Pinpoint the cell where the given text exists, returning its (X, Y) midpoint coordinate. 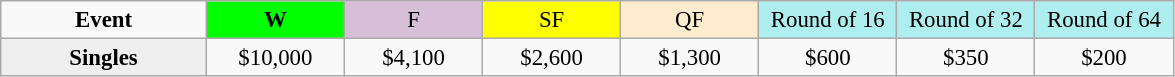
$1,300 (690, 58)
Round of 16 (828, 20)
SF (552, 20)
QF (690, 20)
$4,100 (413, 58)
$600 (828, 58)
$10,000 (275, 58)
Singles (104, 58)
$200 (1104, 58)
W (275, 20)
Round of 32 (966, 20)
$2,600 (552, 58)
Event (104, 20)
Round of 64 (1104, 20)
$350 (966, 58)
F (413, 20)
